Detect which cell encompasses the target text, then output its [x, y] center coordinate. 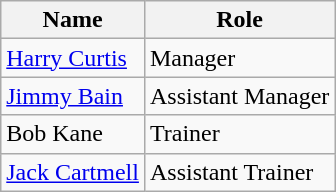
Role [239, 20]
Trainer [239, 134]
Harry Curtis [73, 58]
Bob Kane [73, 134]
Name [73, 20]
Assistant Trainer [239, 172]
Jack Cartmell [73, 172]
Assistant Manager [239, 96]
Jimmy Bain [73, 96]
Manager [239, 58]
